Scan for the cell matching the given text and deliver its (x, y) coordinate at center. 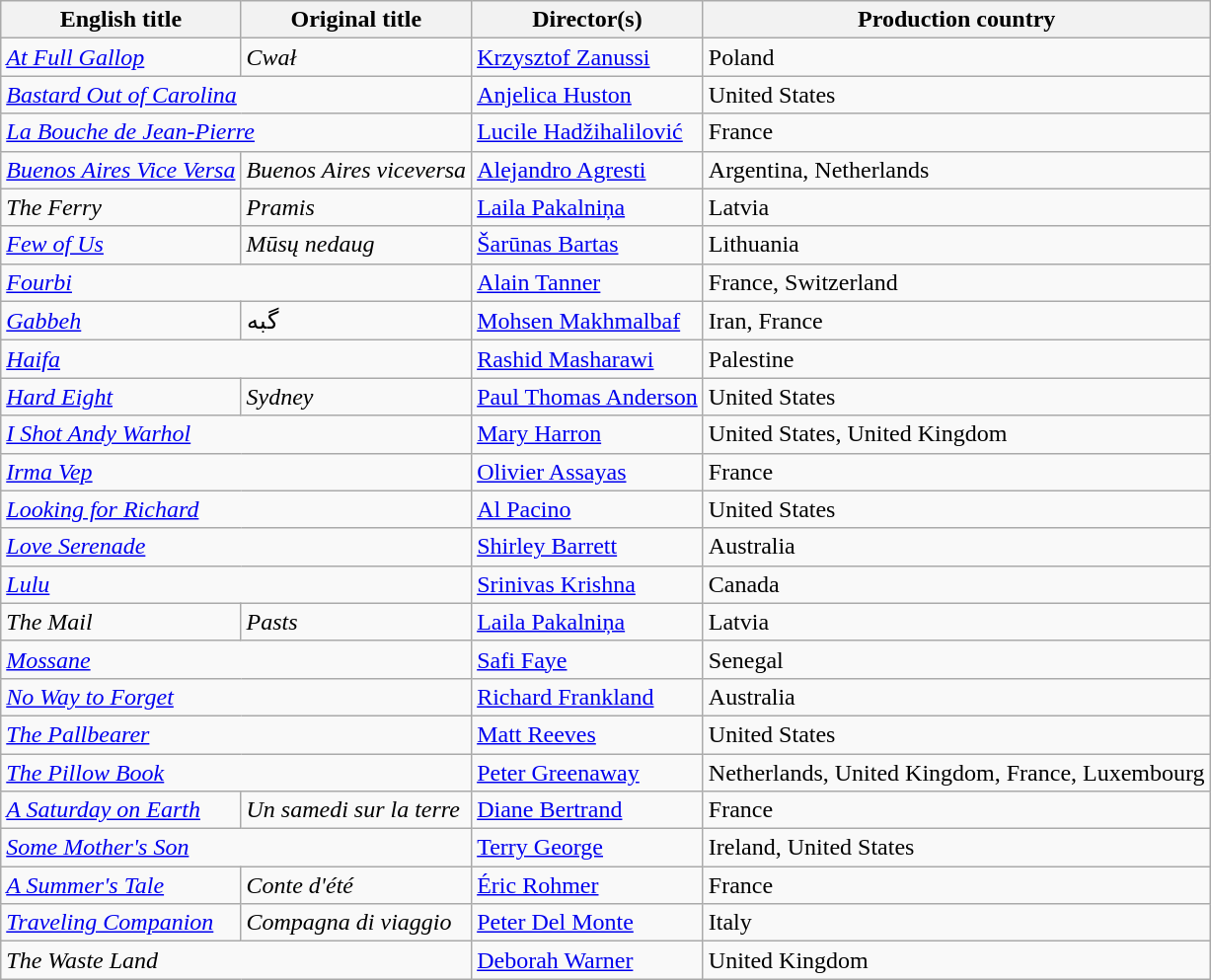
Irma Vep (237, 472)
United States, United Kingdom (956, 434)
A Summer's Tale (120, 885)
English title (120, 20)
Éric Rohmer (588, 885)
La Bouche de Jean-Pierre (237, 132)
Srinivas Krishna (588, 584)
Alain Tanner (588, 282)
Sydney (356, 397)
Mossane (237, 659)
Bastard Out of Carolina (237, 95)
Lithuania (956, 245)
Canada (956, 584)
Iran, France (956, 321)
France, Switzerland (956, 282)
Mūsų nedaug (356, 245)
Mohsen Makhmalbaf (588, 321)
Argentina, Netherlands (956, 170)
Paul Thomas Anderson (588, 397)
The Pallbearer (237, 734)
Rashid Masharawi (588, 359)
Netherlands, United Kingdom, France, Luxembourg (956, 773)
The Waste Land (237, 960)
Few of Us (120, 245)
Fourbi (237, 282)
Buenos Aires viceversa (356, 170)
A Saturday on Earth (120, 810)
Gabbeh (120, 321)
Haifa (237, 359)
Original title (356, 20)
Krzysztof Zanussi (588, 57)
Lucile Hadžihalilović (588, 132)
No Way to Forget (237, 697)
Hard Eight (120, 397)
Šarūnas Bartas (588, 245)
Pasts (356, 622)
Safi Faye (588, 659)
Palestine (956, 359)
Italy (956, 923)
Deborah Warner (588, 960)
United Kingdom (956, 960)
Production country (956, 20)
Mary Harron (588, 434)
Terry George (588, 848)
Matt Reeves (588, 734)
Pramis (356, 207)
Ireland, United States (956, 848)
Peter Del Monte (588, 923)
Shirley Barrett (588, 547)
I Shot Andy Warhol (237, 434)
گبه (356, 321)
Alejandro Agresti (588, 170)
Lulu (237, 584)
Richard Frankland (588, 697)
Looking for Richard (237, 509)
Anjelica Huston (588, 95)
Some Mother's Son (237, 848)
The Pillow Book (237, 773)
Al Pacino (588, 509)
Compagna di viaggio (356, 923)
Director(s) (588, 20)
Buenos Aires Vice Versa (120, 170)
The Mail (120, 622)
Poland (956, 57)
Diane Bertrand (588, 810)
Traveling Companion (120, 923)
Senegal (956, 659)
Olivier Assayas (588, 472)
Conte d'été (356, 885)
Un samedi sur la terre (356, 810)
Peter Greenaway (588, 773)
Cwał (356, 57)
At Full Gallop (120, 57)
Love Serenade (237, 547)
The Ferry (120, 207)
